Determine the (x, y) coordinate at the center of the cell enclosing the given text.  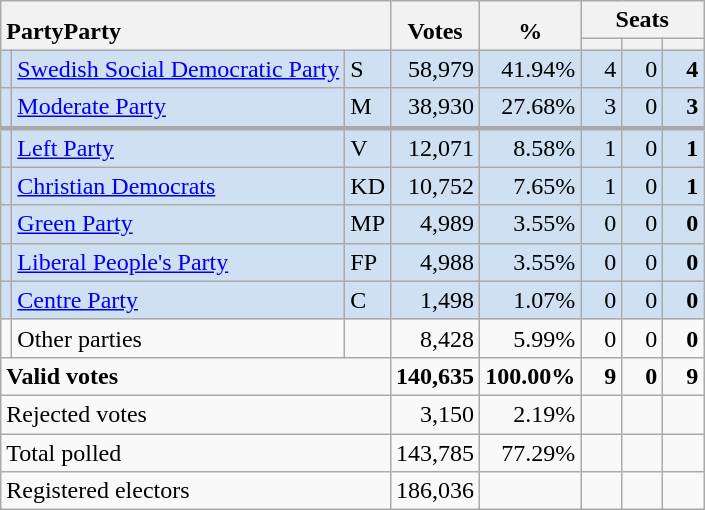
KD (368, 186)
186,036 (436, 491)
77.29% (530, 453)
Christian Democrats (178, 186)
Moderate Party (178, 108)
Valid votes (196, 376)
Votes (436, 26)
27.68% (530, 108)
3,150 (436, 414)
1.07% (530, 300)
5.99% (530, 338)
140,635 (436, 376)
Seats (642, 20)
2.19% (530, 414)
Registered electors (196, 491)
38,930 (436, 108)
100.00% (530, 376)
Centre Party (178, 300)
% (530, 26)
12,071 (436, 148)
4,989 (436, 224)
Green Party (178, 224)
1,498 (436, 300)
FP (368, 262)
143,785 (436, 453)
Liberal People's Party (178, 262)
Swedish Social Democratic Party (178, 69)
V (368, 148)
7.65% (530, 186)
41.94% (530, 69)
S (368, 69)
8.58% (530, 148)
Left Party (178, 148)
4,988 (436, 262)
M (368, 108)
Total polled (196, 453)
PartyParty (196, 26)
10,752 (436, 186)
MP (368, 224)
Other parties (178, 338)
Rejected votes (196, 414)
C (368, 300)
8,428 (436, 338)
58,979 (436, 69)
